Extract the [X, Y] coordinate from the center of the cell holding the provided text.  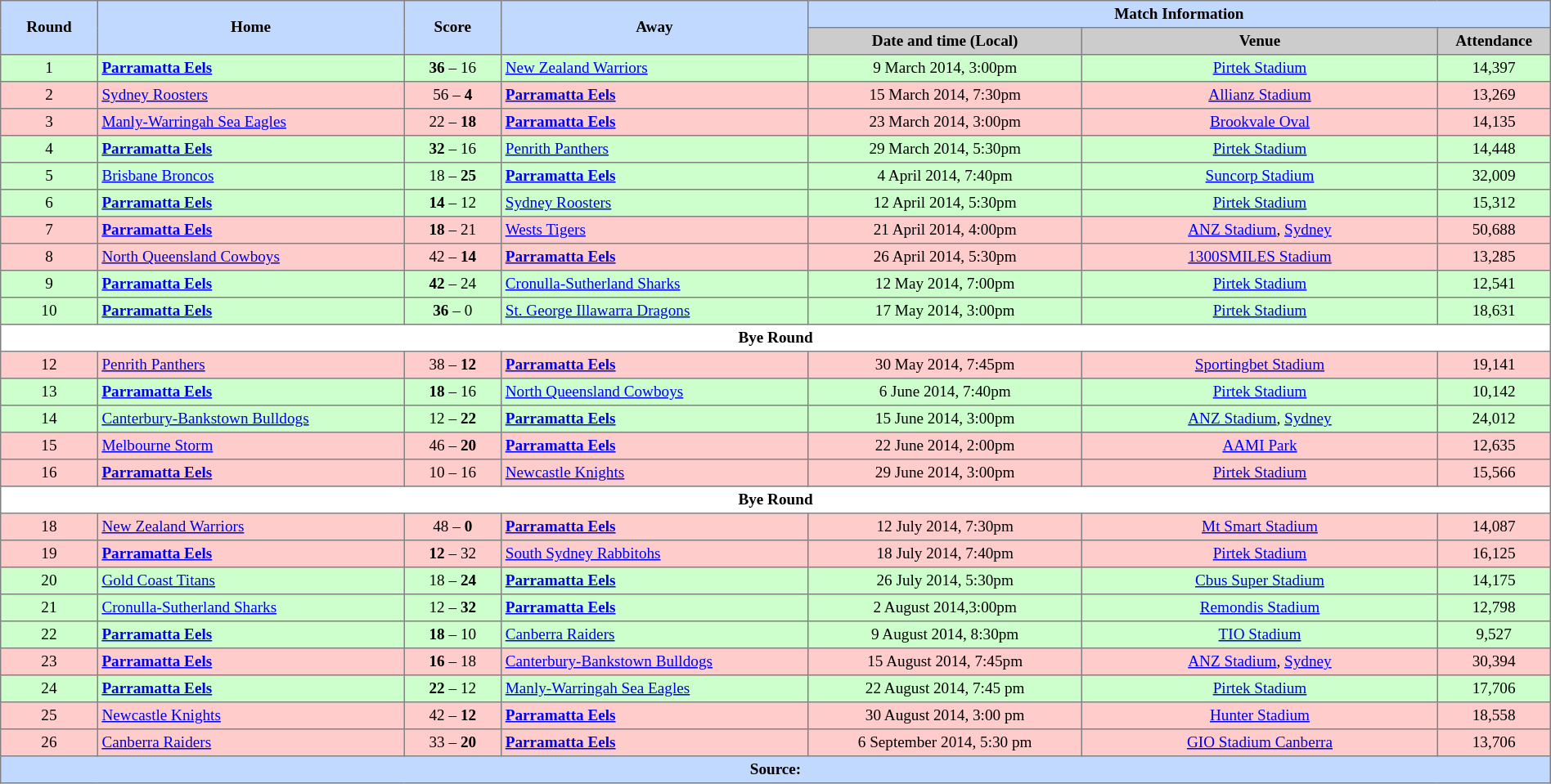
15 June 2014, 3:00pm [944, 419]
24 [49, 688]
26 [49, 742]
Cbus Super Stadium [1260, 580]
15,312 [1494, 203]
15 March 2014, 7:30pm [944, 95]
32 – 16 [452, 149]
30,394 [1494, 662]
Venue [1260, 41]
Allianz Stadium [1260, 95]
10 – 16 [452, 473]
24,012 [1494, 419]
14 [49, 419]
18 – 21 [452, 231]
Gold Coast Titans [250, 580]
Away [654, 28]
South Sydney Rabbitohs [654, 554]
18 July 2014, 7:40pm [944, 554]
4 [49, 149]
14 – 12 [452, 203]
19 [49, 554]
Source: [775, 770]
16 – 18 [452, 662]
17 May 2014, 3:00pm [944, 311]
3 [49, 123]
Home [250, 28]
26 July 2014, 5:30pm [944, 580]
Round [49, 28]
12 [49, 365]
15 August 2014, 7:45pm [944, 662]
42 – 14 [452, 257]
33 – 20 [452, 742]
22 [49, 634]
38 – 12 [452, 365]
18,558 [1494, 716]
50,688 [1494, 231]
Remondis Stadium [1260, 608]
6 June 2014, 7:40pm [944, 392]
Score [452, 28]
18 – 10 [452, 634]
25 [49, 716]
Brookvale Oval [1260, 123]
TIO Stadium [1260, 634]
10 [49, 311]
32,009 [1494, 177]
18,631 [1494, 311]
20 [49, 580]
6 September 2014, 5:30 pm [944, 742]
Date and time (Local) [944, 41]
2 [49, 95]
19,141 [1494, 365]
Hunter Stadium [1260, 716]
12 April 2014, 5:30pm [944, 203]
29 March 2014, 5:30pm [944, 149]
22 – 12 [452, 688]
13 [49, 392]
Wests Tigers [654, 231]
23 March 2014, 3:00pm [944, 123]
36 – 16 [452, 69]
Sportingbet Stadium [1260, 365]
13,285 [1494, 257]
14,087 [1494, 526]
12,798 [1494, 608]
1300SMILES Stadium [1260, 257]
14,135 [1494, 123]
1 [49, 69]
22 – 18 [452, 123]
42 – 24 [452, 284]
14,397 [1494, 69]
12 July 2014, 7:30pm [944, 526]
36 – 0 [452, 311]
22 August 2014, 7:45 pm [944, 688]
18 – 24 [452, 580]
21 April 2014, 4:00pm [944, 231]
12 May 2014, 7:00pm [944, 284]
Attendance [1494, 41]
12 – 22 [452, 419]
13,269 [1494, 95]
18 [49, 526]
5 [49, 177]
Mt Smart Stadium [1260, 526]
Brisbane Broncos [250, 177]
46 – 20 [452, 446]
8 [49, 257]
9 March 2014, 3:00pm [944, 69]
14,175 [1494, 580]
Suncorp Stadium [1260, 177]
Melbourne Storm [250, 446]
10,142 [1494, 392]
St. George Illawarra Dragons [654, 311]
GIO Stadium Canberra [1260, 742]
22 June 2014, 2:00pm [944, 446]
21 [49, 608]
17,706 [1494, 688]
12,541 [1494, 284]
14,448 [1494, 149]
16,125 [1494, 554]
2 August 2014,3:00pm [944, 608]
30 August 2014, 3:00 pm [944, 716]
7 [49, 231]
29 June 2014, 3:00pm [944, 473]
15,566 [1494, 473]
13,706 [1494, 742]
9 August 2014, 8:30pm [944, 634]
26 April 2014, 5:30pm [944, 257]
Match Information [1179, 15]
AAMI Park [1260, 446]
12,635 [1494, 446]
9,527 [1494, 634]
16 [49, 473]
48 – 0 [452, 526]
6 [49, 203]
30 May 2014, 7:45pm [944, 365]
15 [49, 446]
18 – 25 [452, 177]
4 April 2014, 7:40pm [944, 177]
56 – 4 [452, 95]
42 – 12 [452, 716]
9 [49, 284]
23 [49, 662]
18 – 16 [452, 392]
